Scan for the cell matching the given text and deliver its (X, Y) coordinate at center. 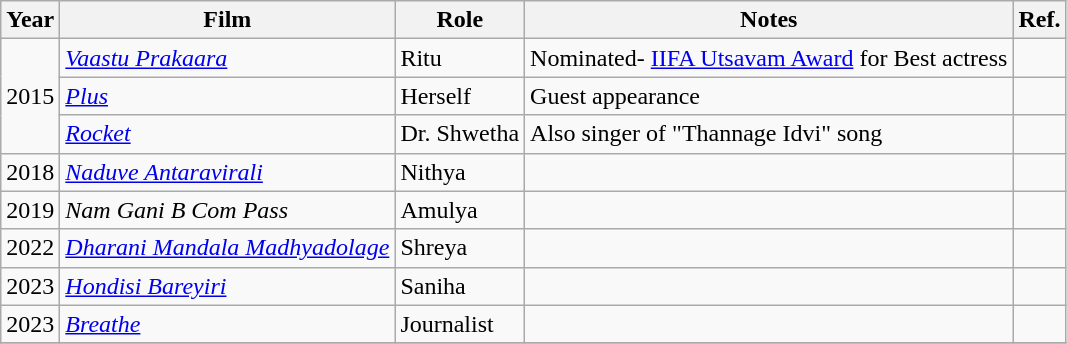
2022 (30, 248)
Film (228, 20)
Dharani Mandala Madhyadolage (228, 248)
Journalist (460, 324)
Notes (769, 20)
Plus (228, 96)
Nam Gani B Com Pass (228, 210)
Herself (460, 96)
Ritu (460, 58)
2018 (30, 172)
Year (30, 20)
Vaastu Prakaara (228, 58)
Nominated- IIFA Utsavam Award for Best actress (769, 58)
2015 (30, 96)
Breathe (228, 324)
Guest appearance (769, 96)
2019 (30, 210)
Rocket (228, 134)
Shreya (460, 248)
Hondisi Bareyiri (228, 286)
Amulya (460, 210)
Saniha (460, 286)
Role (460, 20)
Ref. (1040, 20)
Nithya (460, 172)
Also singer of "Thannage Idvi" song (769, 134)
Naduve Antaravirali (228, 172)
Dr. Shwetha (460, 134)
